Output the (x, y) coordinate of the center of the cell containing the given text.  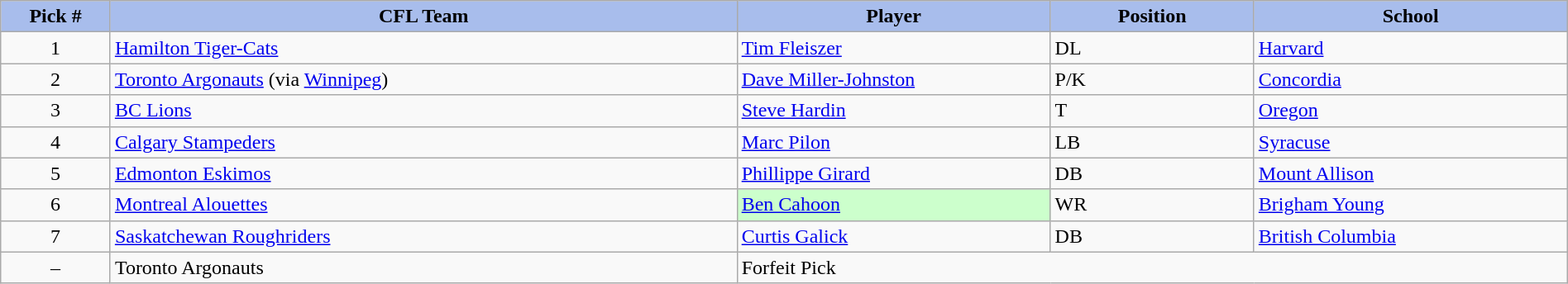
Phillippe Girard (893, 173)
DL (1152, 48)
2 (56, 79)
P/K (1152, 79)
Forfeit Pick (1152, 267)
7 (56, 236)
Edmonton Eskimos (423, 173)
Saskatchewan Roughriders (423, 236)
LB (1152, 142)
Player (893, 17)
T (1152, 111)
Brigham Young (1411, 205)
1 (56, 48)
Tim Fleiszer (893, 48)
Marc Pilon (893, 142)
School (1411, 17)
6 (56, 205)
British Columbia (1411, 236)
Syracuse (1411, 142)
3 (56, 111)
Position (1152, 17)
CFL Team (423, 17)
BC Lions (423, 111)
Pick # (56, 17)
Dave Miller-Johnston (893, 79)
Harvard (1411, 48)
Calgary Stampeders (423, 142)
Toronto Argonauts (423, 267)
Hamilton Tiger-Cats (423, 48)
4 (56, 142)
Montreal Alouettes (423, 205)
Curtis Galick (893, 236)
Steve Hardin (893, 111)
– (56, 267)
Oregon (1411, 111)
5 (56, 173)
Mount Allison (1411, 173)
WR (1152, 205)
Toronto Argonauts (via Winnipeg) (423, 79)
Concordia (1411, 79)
Ben Cahoon (893, 205)
